Find where the given text appears and provide that cell's center as [X, Y] coordinate. 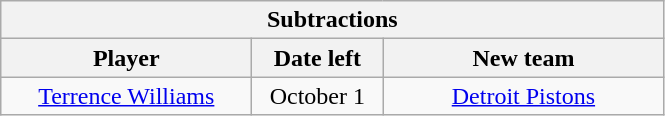
Date left [318, 58]
Terrence Williams [126, 96]
Subtractions [332, 20]
Player [126, 58]
Detroit Pistons [524, 96]
October 1 [318, 96]
New team [524, 58]
